Extract the (x, y) coordinate from the center of the cell holding the provided text.  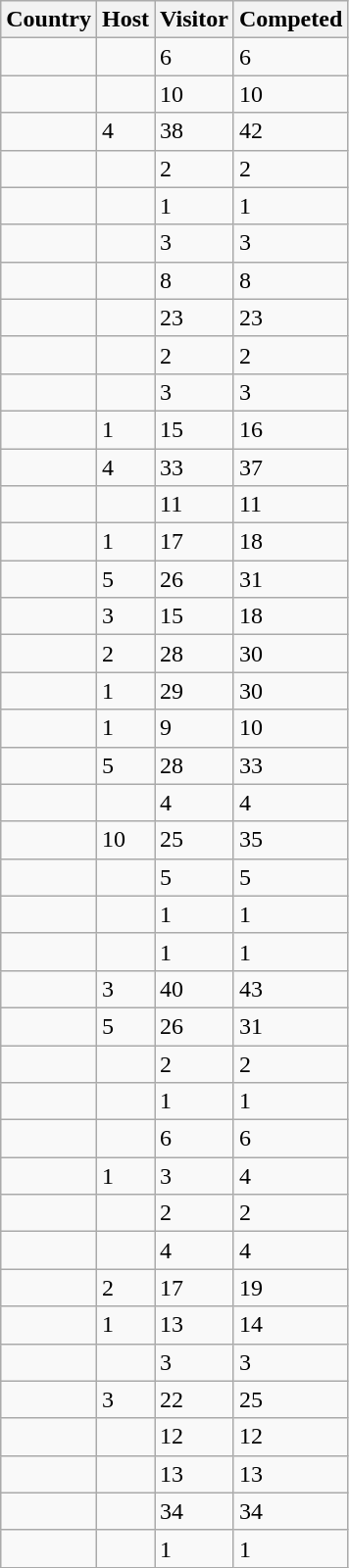
42 (290, 131)
40 (194, 989)
19 (290, 1288)
29 (194, 691)
16 (290, 429)
Visitor (194, 20)
37 (290, 467)
Competed (290, 20)
43 (290, 989)
14 (290, 1325)
22 (194, 1399)
9 (194, 728)
35 (290, 840)
38 (194, 131)
Country (49, 20)
Host (125, 20)
